For the text-containing cell, return its midpoint in (X, Y) coordinate format. 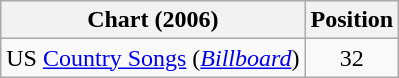
32 (352, 58)
US Country Songs (Billboard) (153, 58)
Position (352, 20)
Chart (2006) (153, 20)
